Return the [x, y] coordinate for the center point of the cell that contains the specified text.  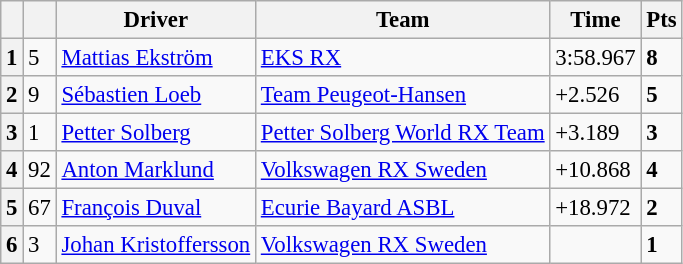
Pts [662, 20]
92 [40, 170]
EKS RX [402, 58]
8 [662, 58]
67 [40, 208]
Anton Marklund [156, 170]
Team [402, 20]
Petter Solberg World RX Team [402, 133]
Mattias Ekström [156, 58]
Team Peugeot-Hansen [402, 95]
Johan Kristoffersson [156, 245]
Sébastien Loeb [156, 95]
+18.972 [596, 208]
+2.526 [596, 95]
Petter Solberg [156, 133]
3:58.967 [596, 58]
Ecurie Bayard ASBL [402, 208]
9 [40, 95]
+10.868 [596, 170]
6 [12, 245]
+3.189 [596, 133]
François Duval [156, 208]
Time [596, 20]
Driver [156, 20]
